For the text-containing cell, return its midpoint in (X, Y) coordinate format. 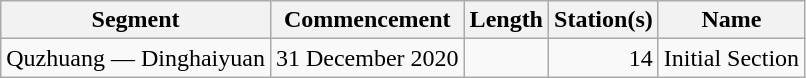
Station(s) (604, 20)
Quzhuang — Dinghaiyuan (136, 58)
31 December 2020 (367, 58)
Commencement (367, 20)
Initial Section (731, 58)
Length (506, 20)
Name (731, 20)
Segment (136, 20)
14 (604, 58)
